Detect which cell encompasses the target text, then output its [X, Y] center coordinate. 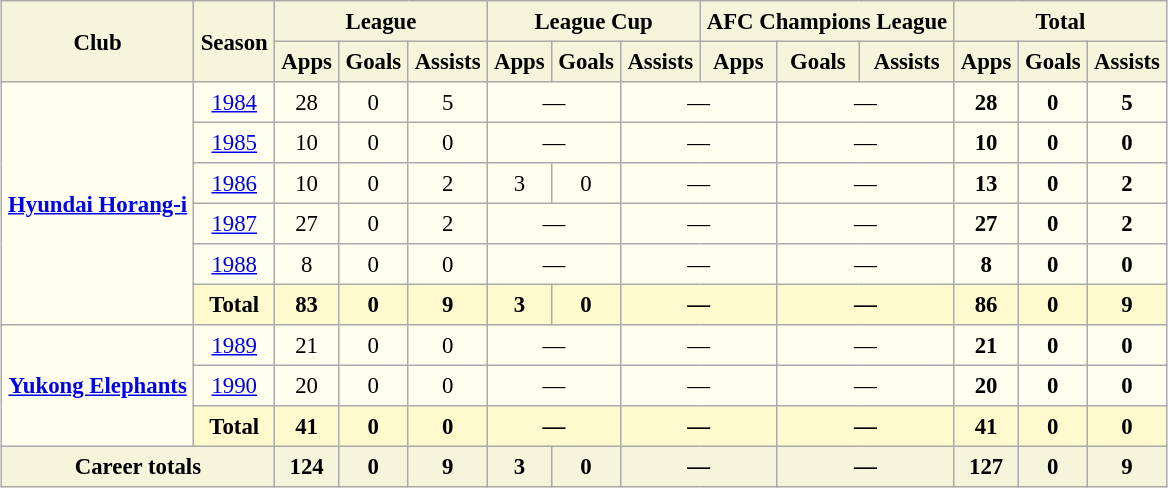
83 [307, 304]
League [382, 21]
13 [986, 183]
1987 [234, 223]
1984 [234, 102]
Career totals [138, 466]
Hyundai Horang-i [98, 204]
1985 [234, 142]
Club [98, 42]
1990 [234, 385]
League Cup [594, 21]
1986 [234, 183]
Season [234, 42]
86 [986, 304]
127 [986, 466]
124 [307, 466]
1988 [234, 264]
AFC Champions League [827, 21]
Yukong Elephants [98, 386]
1989 [234, 345]
